Capture the cell that displays the provided text and extract its [x, y] central coordinate. 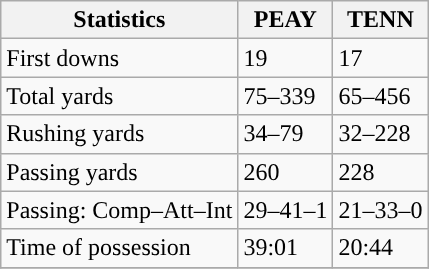
Statistics [120, 20]
Passing yards [120, 172]
75–339 [286, 96]
228 [380, 172]
Time of possession [120, 248]
65–456 [380, 96]
34–79 [286, 134]
260 [286, 172]
TENN [380, 20]
39:01 [286, 248]
32–228 [380, 134]
Total yards [120, 96]
Rushing yards [120, 134]
20:44 [380, 248]
17 [380, 58]
First downs [120, 58]
PEAY [286, 20]
29–41–1 [286, 210]
21–33–0 [380, 210]
19 [286, 58]
Passing: Comp–Att–Int [120, 210]
